Scan for the cell matching the given text and deliver its [x, y] coordinate at center. 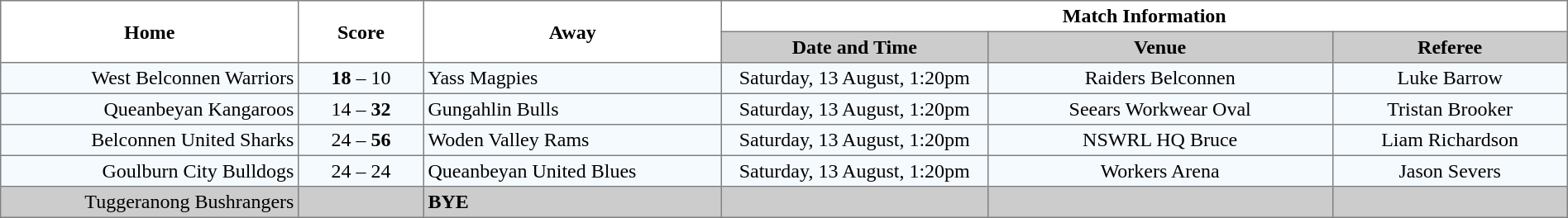
Liam Richardson [1450, 140]
14 – 32 [361, 109]
BYE [572, 202]
Raiders Belconnen [1159, 78]
Match Information [1145, 17]
NSWRL HQ Bruce [1159, 140]
Belconnen United Sharks [150, 140]
Referee [1450, 47]
Luke Barrow [1450, 78]
Date and Time [854, 47]
Goulburn City Bulldogs [150, 171]
Seears Workwear Oval [1159, 109]
Queanbeyan Kangaroos [150, 109]
Jason Severs [1450, 171]
Venue [1159, 47]
Away [572, 31]
Home [150, 31]
Tristan Brooker [1450, 109]
Score [361, 31]
Gungahlin Bulls [572, 109]
24 – 24 [361, 171]
24 – 56 [361, 140]
18 – 10 [361, 78]
Queanbeyan United Blues [572, 171]
Workers Arena [1159, 171]
West Belconnen Warriors [150, 78]
Woden Valley Rams [572, 140]
Tuggeranong Bushrangers [150, 202]
Yass Magpies [572, 78]
